Return [x, y] of the center of cell containing provided text 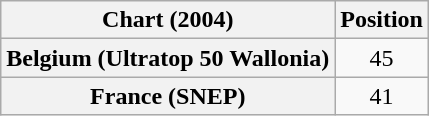
Chart (2004) [168, 20]
France (SNEP) [168, 96]
Belgium (Ultratop 50 Wallonia) [168, 58]
41 [382, 96]
45 [382, 58]
Position [382, 20]
